From the cell containing the given text, extract its center point as [x, y] coordinate. 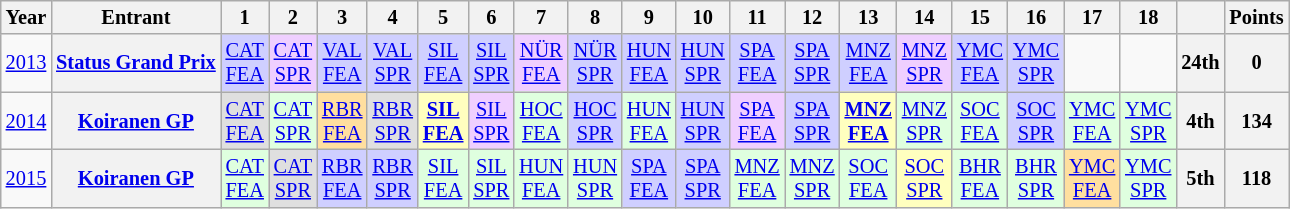
2014 [26, 121]
2015 [26, 178]
24th [1200, 63]
HOCFEA [541, 121]
VALFEA [342, 63]
2 [293, 17]
10 [703, 17]
4 [392, 17]
11 [758, 17]
Entrant [136, 17]
5th [1200, 178]
2013 [26, 63]
HOCSPR [595, 121]
3 [342, 17]
4th [1200, 121]
5 [443, 17]
13 [868, 17]
Status Grand Prix [136, 63]
NÜRFEA [541, 63]
0 [1257, 63]
Points [1257, 17]
6 [491, 17]
118 [1257, 178]
16 [1036, 17]
14 [924, 17]
15 [980, 17]
9 [649, 17]
Year [26, 17]
BHRSPR [1036, 178]
18 [1148, 17]
VALSPR [392, 63]
1 [245, 17]
BHRFEA [980, 178]
NÜRSPR [595, 63]
134 [1257, 121]
17 [1092, 17]
8 [595, 17]
7 [541, 17]
12 [812, 17]
